Determine the [X, Y] coordinate at the center of the cell enclosing the given text.  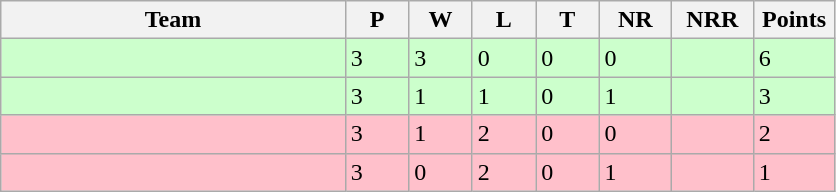
P [376, 20]
W [440, 20]
Points [794, 20]
NRR [713, 20]
6 [794, 58]
NR [636, 20]
T [568, 20]
Team [174, 20]
L [504, 20]
